Identify which cell holds the provided text, then report its (x, y) central coordinate. 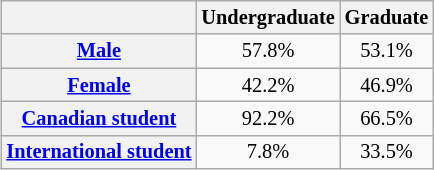
Male (100, 51)
Canadian student (100, 119)
57.8% (268, 51)
7.8% (268, 152)
33.5% (386, 152)
66.5% (386, 119)
92.2% (268, 119)
International student (100, 152)
Graduate (386, 18)
Undergraduate (268, 18)
53.1% (386, 51)
42.2% (268, 85)
46.9% (386, 85)
Female (100, 85)
